Locate the cell with the specified text and output its [x, y] center coordinate. 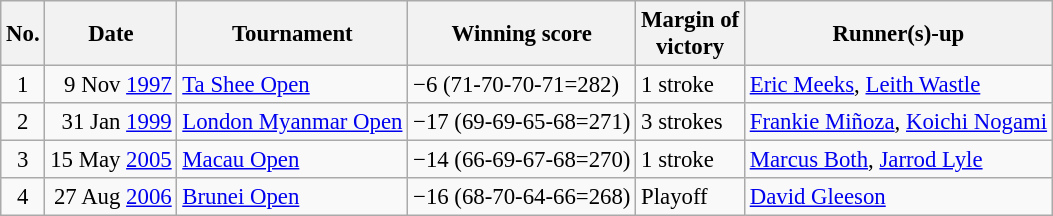
31 Jan 1999 [111, 122]
Frankie Miñoza, Koichi Nogami [898, 122]
3 [23, 160]
27 Aug 2006 [111, 197]
Runner(s)-up [898, 34]
Brunei Open [292, 197]
3 strokes [690, 122]
4 [23, 197]
Winning score [522, 34]
No. [23, 34]
Margin ofvictory [690, 34]
London Myanmar Open [292, 122]
9 Nov 1997 [111, 85]
Eric Meeks, Leith Wastle [898, 85]
Marcus Both, Jarrod Lyle [898, 160]
−14 (66-69-67-68=270) [522, 160]
Ta Shee Open [292, 85]
Date [111, 34]
Macau Open [292, 160]
1 [23, 85]
15 May 2005 [111, 160]
−6 (71-70-70-71=282) [522, 85]
2 [23, 122]
−17 (69-69-65-68=271) [522, 122]
Tournament [292, 34]
−16 (68-70-64-66=268) [522, 197]
Playoff [690, 197]
David Gleeson [898, 197]
